Determine the (X, Y) coordinate at the center of the cell enclosing the given text.  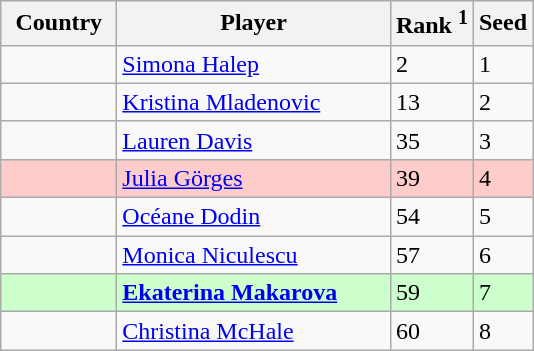
39 (432, 178)
Christina McHale (254, 331)
3 (502, 140)
35 (432, 140)
Player (254, 24)
Lauren Davis (254, 140)
Julia Görges (254, 178)
57 (432, 255)
60 (432, 331)
Country (59, 24)
Rank 1 (432, 24)
59 (432, 293)
6 (502, 255)
4 (502, 178)
Kristina Mladenovic (254, 102)
1 (502, 64)
Simona Halep (254, 64)
54 (432, 217)
5 (502, 217)
8 (502, 331)
Ekaterina Makarova (254, 293)
13 (432, 102)
Seed (502, 24)
Monica Niculescu (254, 255)
7 (502, 293)
Océane Dodin (254, 217)
